For the text-containing cell, return its midpoint in [X, Y] coordinate format. 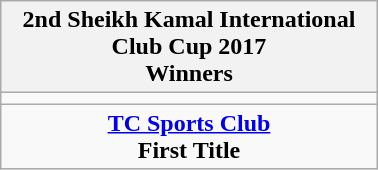
2nd Sheikh Kamal International Club Cup 2017Winners [189, 47]
TC Sports ClubFirst Title [189, 136]
